Pinpoint the cell where the given text exists, returning its (X, Y) midpoint coordinate. 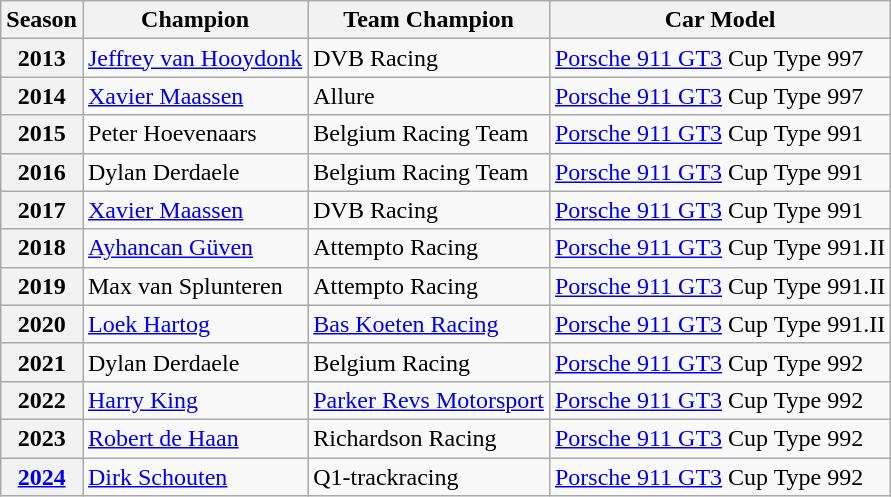
Ayhancan Güven (194, 248)
2021 (42, 362)
2014 (42, 96)
Allure (429, 96)
2015 (42, 134)
Loek Hartog (194, 324)
2022 (42, 400)
Season (42, 20)
2024 (42, 477)
Richardson Racing (429, 438)
Belgium Racing (429, 362)
Q1-trackracing (429, 477)
Bas Koeten Racing (429, 324)
2020 (42, 324)
2019 (42, 286)
2013 (42, 58)
Jeffrey van Hooydonk (194, 58)
Car Model (720, 20)
Max van Splunteren (194, 286)
2018 (42, 248)
Team Champion (429, 20)
Parker Revs Motorsport (429, 400)
Robert de Haan (194, 438)
2016 (42, 172)
2023 (42, 438)
2017 (42, 210)
Dirk Schouten (194, 477)
Champion (194, 20)
Harry King (194, 400)
Peter Hoevenaars (194, 134)
